Locate the cell with the specified text and output its [x, y] center coordinate. 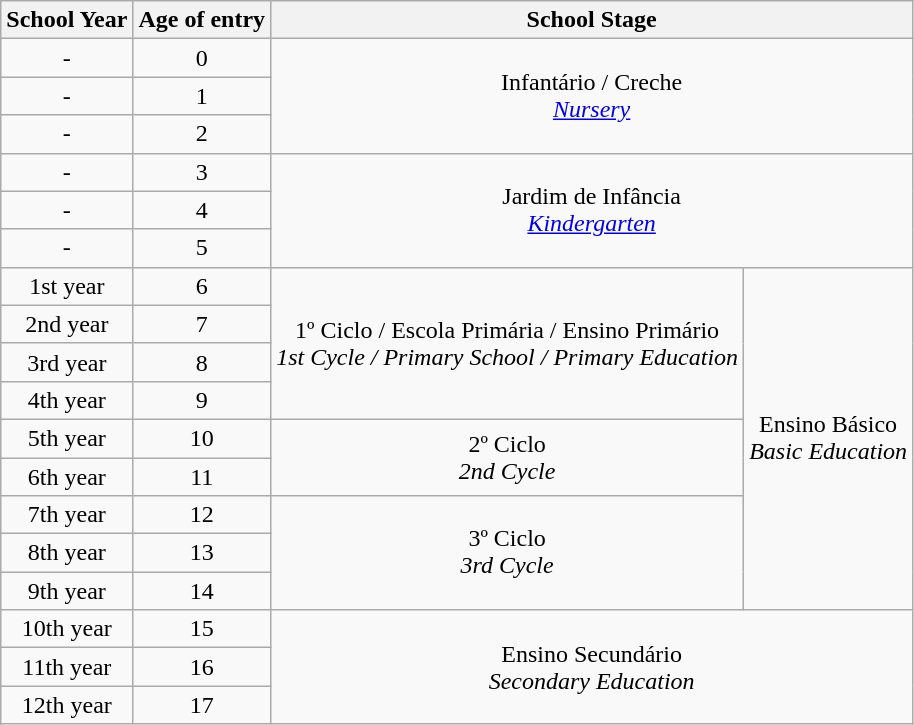
School Year [67, 20]
9th year [67, 591]
Infantário / Creche Nursery [592, 96]
3 [202, 172]
Ensino BásicoBasic Education [828, 438]
16 [202, 667]
2 [202, 134]
14 [202, 591]
10 [202, 438]
10th year [67, 629]
3rd year [67, 362]
13 [202, 553]
8th year [67, 553]
Age of entry [202, 20]
4 [202, 210]
Ensino SecundárioSecondary Education [592, 667]
2nd year [67, 324]
8 [202, 362]
6th year [67, 477]
5 [202, 248]
3º Ciclo3rd Cycle [508, 553]
4th year [67, 400]
12th year [67, 705]
17 [202, 705]
School Stage [592, 20]
7 [202, 324]
11 [202, 477]
12 [202, 515]
11th year [67, 667]
0 [202, 58]
7th year [67, 515]
2º Ciclo 2nd Cycle [508, 457]
1º Ciclo / Escola Primária / Ensino Primário 1st Cycle / Primary School / Primary Education [508, 343]
6 [202, 286]
15 [202, 629]
1 [202, 96]
Jardim de Infância Kindergarten [592, 210]
9 [202, 400]
5th year [67, 438]
1st year [67, 286]
